Extract the [X, Y] coordinate from the center of the cell holding the provided text.  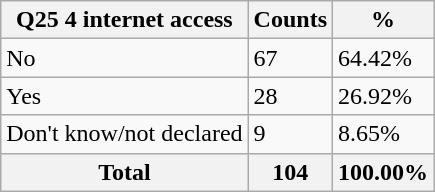
64.42% [384, 58]
100.00% [384, 172]
67 [290, 58]
26.92% [384, 96]
Total [124, 172]
8.65% [384, 134]
9 [290, 134]
Q25 4 internet access [124, 20]
Don't know/not declared [124, 134]
% [384, 20]
104 [290, 172]
No [124, 58]
28 [290, 96]
Yes [124, 96]
Counts [290, 20]
